Search for the cell housing the specified text and yield its [x, y] center coordinate. 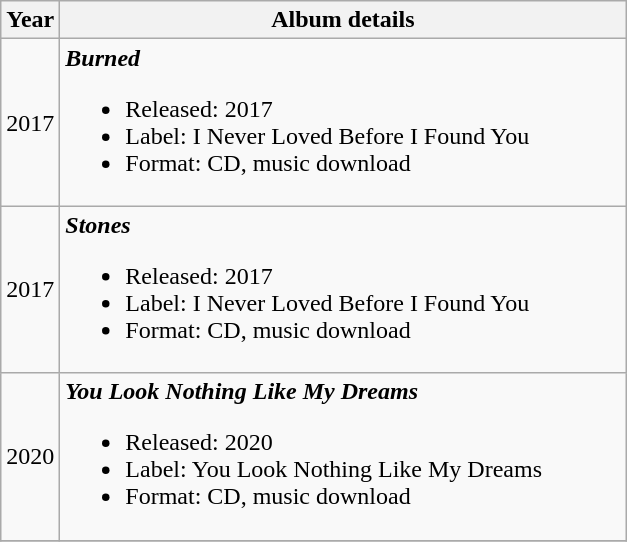
BurnedReleased: 2017Label: I Never Loved Before I Found YouFormat: CD, music download [343, 122]
Year [30, 20]
Album details [343, 20]
2020 [30, 456]
You Look Nothing Like My DreamsReleased: 2020Label: You Look Nothing Like My DreamsFormat: CD, music download [343, 456]
StonesReleased: 2017Label: I Never Loved Before I Found YouFormat: CD, music download [343, 290]
